Provide the (x, y) coordinate of the cell's center where the given text is located.  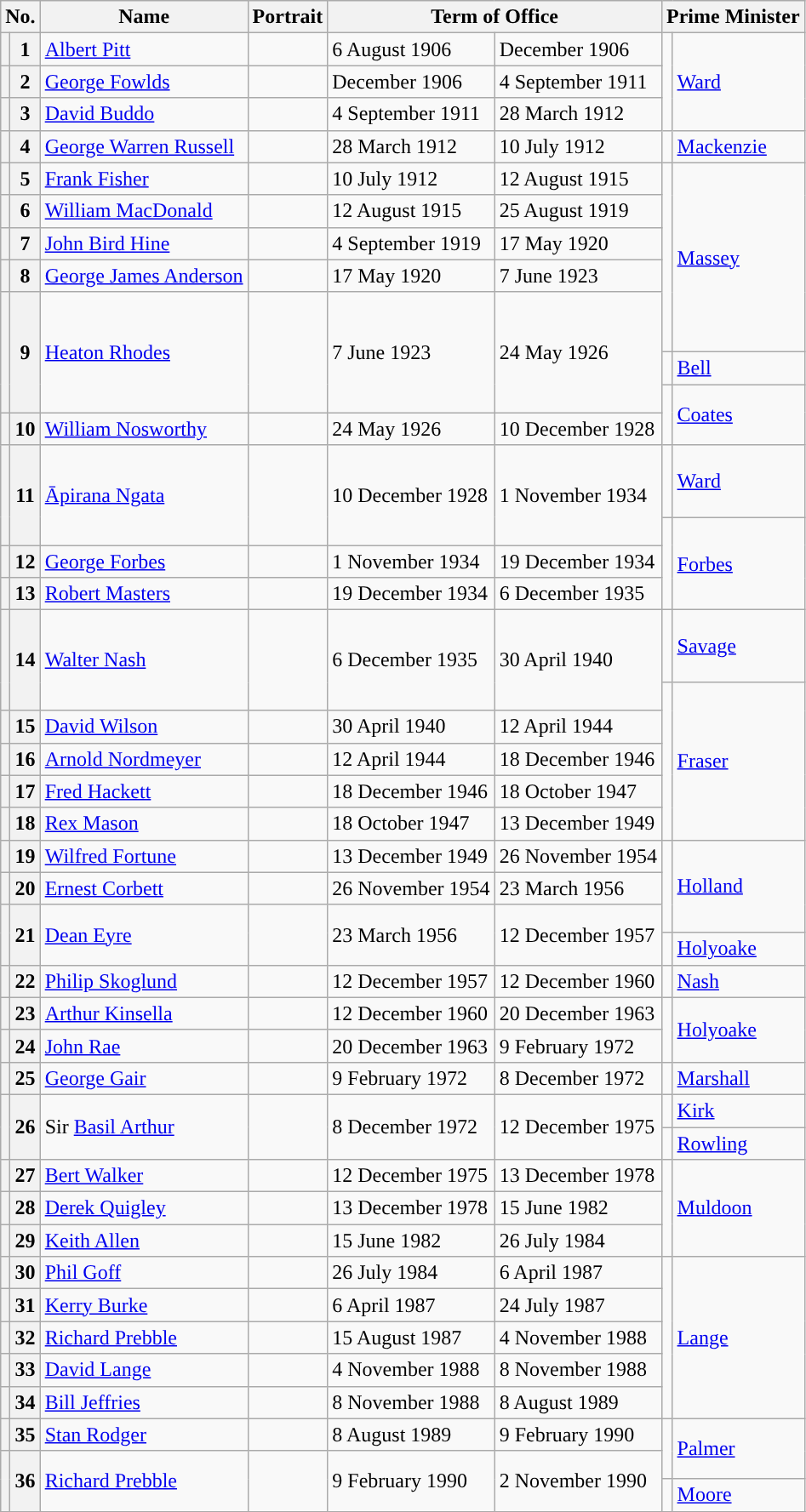
18 (26, 824)
22 (26, 981)
34 (26, 1402)
21 (26, 934)
Robert Masters (144, 594)
1 (26, 49)
Heaton Rhodes (144, 352)
2 November 1990 (578, 1481)
11 (26, 495)
9 (26, 352)
George James Anderson (144, 276)
Portrait (288, 17)
Philip Skoglund (144, 981)
Sir Basil Arthur (144, 1127)
Nash (739, 981)
4 (26, 146)
13 (26, 594)
19 (26, 856)
Rex Mason (144, 824)
2 (26, 82)
36 (26, 1481)
32 (26, 1338)
Albert Pitt (144, 49)
Dean Eyre (144, 934)
Fred Hackett (144, 791)
Savage (739, 647)
David Buddo (144, 114)
4 September 1919 (411, 243)
8 (26, 276)
25 (26, 1078)
Bell (739, 368)
23 (26, 1013)
15 (26, 727)
Kerry Burke (144, 1305)
Bill Jeffries (144, 1402)
Derek Quigley (144, 1208)
George Warren Russell (144, 146)
25 August 1919 (578, 211)
Coates (739, 415)
7 (26, 243)
6 (26, 211)
24 (26, 1046)
Name (144, 17)
Prime Minister (733, 17)
35 (26, 1435)
George Fowlds (144, 82)
Massey (739, 257)
Stan Rodger (144, 1435)
16 (26, 759)
5 (26, 179)
6 August 1906 (411, 49)
Walter Nash (144, 660)
Rowling (739, 1143)
John Bird Hine (144, 243)
Fraser (739, 761)
No. (20, 17)
Muldoon (739, 1208)
17 (26, 791)
Frank Fisher (144, 179)
33 (26, 1370)
Bert Walker (144, 1176)
David Wilson (144, 727)
Moore (739, 1495)
Keith Allen (144, 1241)
29 (26, 1241)
William MacDonald (144, 211)
Forbes (739, 563)
John Rae (144, 1046)
Kirk (739, 1110)
Phil Goff (144, 1273)
Wilfred Fortune (144, 856)
Holland (739, 887)
31 (26, 1305)
Āpirana Ngata (144, 495)
David Lange (144, 1370)
William Nosworthy (144, 428)
Marshall (739, 1078)
Mackenzie (739, 146)
Term of Office (495, 17)
Lange (739, 1338)
20 (26, 888)
3 (26, 114)
14 (26, 660)
15 August 1987 (411, 1338)
24 July 1987 (578, 1305)
12 (26, 562)
George Forbes (144, 562)
30 (26, 1273)
10 (26, 428)
George Gair (144, 1078)
Palmer (739, 1448)
27 (26, 1176)
28 (26, 1208)
26 (26, 1127)
Arnold Nordmeyer (144, 759)
Arthur Kinsella (144, 1013)
Ernest Corbett (144, 888)
